Find where the given text appears and provide that cell's center as (x, y) coordinate. 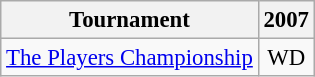
Tournament (130, 20)
WD (286, 58)
The Players Championship (130, 58)
2007 (286, 20)
